Pinpoint the cell where the given text exists, returning its (x, y) midpoint coordinate. 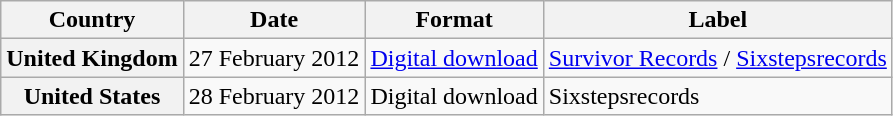
28 February 2012 (274, 96)
Label (718, 20)
United States (92, 96)
Date (274, 20)
27 February 2012 (274, 58)
United Kingdom (92, 58)
Format (454, 20)
Sixstepsrecords (718, 96)
Country (92, 20)
Survivor Records / Sixstepsrecords (718, 58)
